Return [X, Y] of the center of cell containing provided text 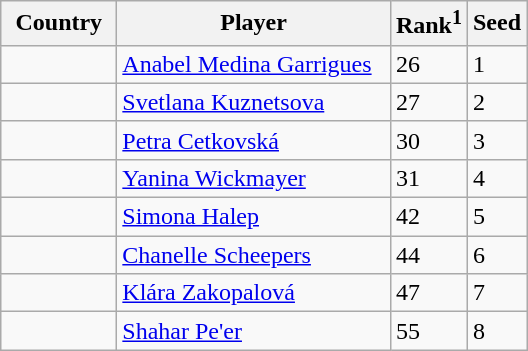
27 [428, 102]
3 [496, 140]
Anabel Medina Garrigues [254, 64]
Simona Halep [254, 217]
55 [428, 331]
Shahar Pe'er [254, 331]
1 [496, 64]
7 [496, 293]
Petra Cetkovská [254, 140]
Svetlana Kuznetsova [254, 102]
8 [496, 331]
Yanina Wickmayer [254, 178]
44 [428, 255]
5 [496, 217]
Chanelle Scheepers [254, 255]
Country [59, 24]
2 [496, 102]
6 [496, 255]
Klára Zakopalová [254, 293]
31 [428, 178]
47 [428, 293]
42 [428, 217]
Seed [496, 24]
4 [496, 178]
30 [428, 140]
Player [254, 24]
26 [428, 64]
Rank1 [428, 24]
